Identify which cell holds the provided text, then report its (x, y) central coordinate. 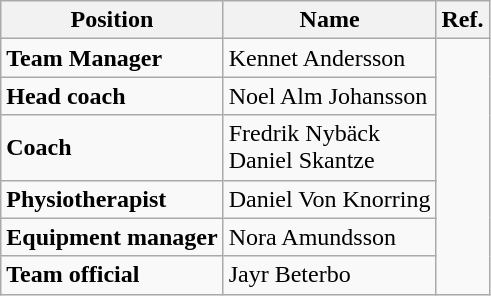
Kennet Andersson (330, 58)
Coach (112, 148)
Equipment manager (112, 237)
Ref. (462, 20)
Fredrik Nybäck Daniel Skantze (330, 148)
Physiotherapist (112, 199)
Team Manager (112, 58)
Head coach (112, 96)
Noel Alm Johansson (330, 96)
Daniel Von Knorring (330, 199)
Team official (112, 275)
Jayr Beterbo (330, 275)
Nora Amundsson (330, 237)
Name (330, 20)
Position (112, 20)
